From the cell containing the given text, extract its center point as (x, y) coordinate. 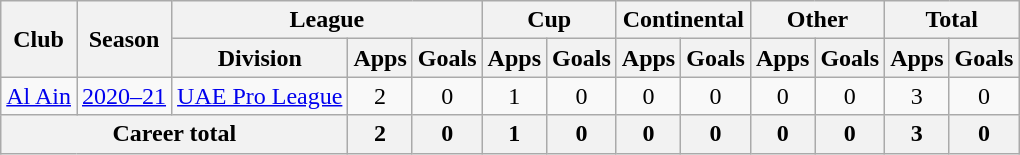
Continental (683, 20)
2020–21 (124, 96)
Al Ain (39, 96)
Total (952, 20)
Club (39, 39)
UAE Pro League (260, 96)
Season (124, 39)
Division (260, 58)
League (328, 20)
Career total (174, 134)
Other (817, 20)
Cup (549, 20)
